Search for the cell housing the specified text and yield its [X, Y] center coordinate. 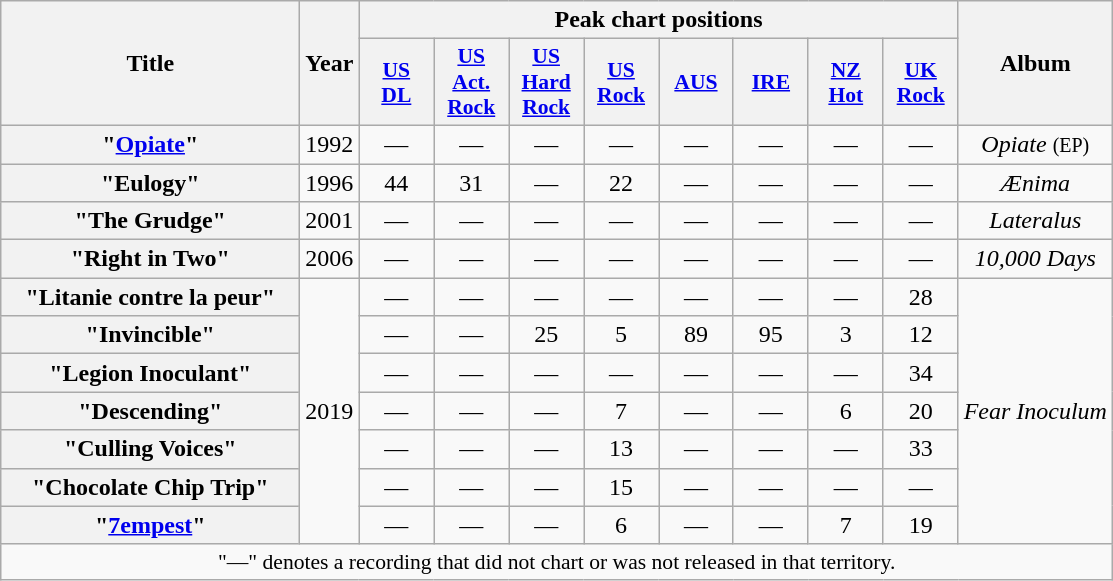
AUS [696, 82]
UKRock [920, 82]
2006 [330, 259]
10,000 Days [1035, 259]
34 [920, 373]
"The Grudge" [150, 221]
USHardRock [546, 82]
USRock [622, 82]
89 [696, 335]
13 [622, 449]
Lateralus [1035, 221]
1992 [330, 144]
Year [330, 64]
Album [1035, 64]
20 [920, 411]
"Eulogy" [150, 183]
Opiate (EP) [1035, 144]
3 [846, 335]
28 [920, 297]
"Invincible" [150, 335]
19 [920, 525]
2001 [330, 221]
15 [622, 487]
Title [150, 64]
2019 [330, 411]
12 [920, 335]
USDL [396, 82]
"Litanie contre la peur" [150, 297]
25 [546, 335]
"Legion Inoculant" [150, 373]
Peak chart positions [658, 20]
33 [920, 449]
31 [472, 183]
Fear Inoculum [1035, 411]
5 [622, 335]
"—" denotes a recording that did not chart or was not released in that territory. [557, 562]
USAct. Rock [472, 82]
Ænima [1035, 183]
22 [622, 183]
"Opiate" [150, 144]
NZHot [846, 82]
44 [396, 183]
"Chocolate Chip Trip" [150, 487]
"Culling Voices" [150, 449]
"7empest" [150, 525]
IRE [770, 82]
95 [770, 335]
"Right in Two" [150, 259]
1996 [330, 183]
"Descending" [150, 411]
